Locate the cell with the specified text and output its (X, Y) center coordinate. 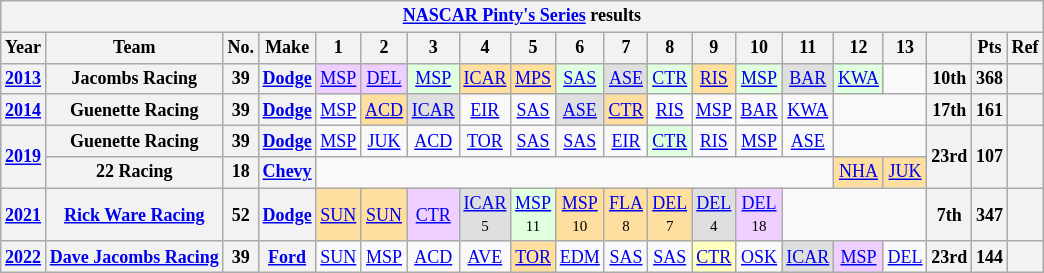
1 (338, 48)
DEL18 (759, 215)
10 (759, 48)
17th (950, 110)
MPS (534, 78)
Year (24, 48)
DEL4 (714, 215)
22 Racing (134, 172)
10th (950, 78)
Dave Jacombs Racing (134, 256)
107 (990, 156)
12 (859, 48)
9 (714, 48)
NASCAR Pinty's Series results (522, 16)
7 (626, 48)
Team (134, 48)
MSP11 (534, 215)
2019 (24, 156)
5 (534, 48)
8 (670, 48)
2022 (24, 256)
6 (580, 48)
347 (990, 215)
2013 (24, 78)
Rick Ware Racing (134, 215)
2 (384, 48)
2014 (24, 110)
Jacombs Racing (134, 78)
FLA8 (626, 215)
ICAR5 (485, 215)
MSP10 (580, 215)
DEL7 (670, 215)
Ref (1025, 48)
144 (990, 256)
4 (485, 48)
13 (905, 48)
No. (240, 48)
Make (287, 48)
52 (240, 215)
368 (990, 78)
EDM (580, 256)
OSK (759, 256)
18 (240, 172)
161 (990, 110)
7th (950, 215)
11 (808, 48)
Ford (287, 256)
NHA (859, 172)
2021 (24, 215)
Chevy (287, 172)
3 (433, 48)
AVE (485, 256)
Pts (990, 48)
